Output the (x, y) coordinate of the center of the cell containing the given text.  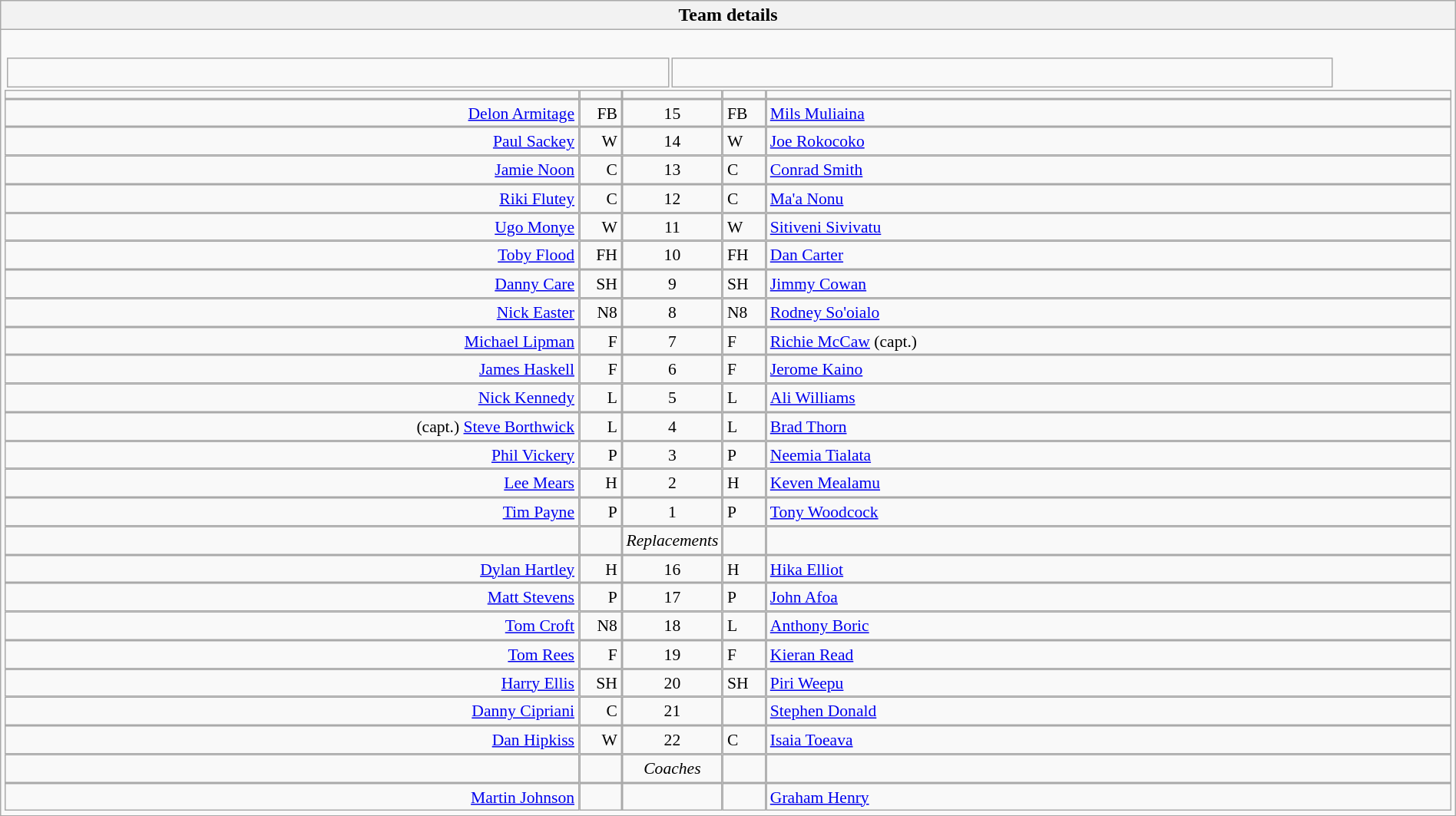
Tom Rees (292, 654)
Kieran Read (1109, 654)
Matt Stevens (292, 597)
8 (673, 312)
5 (673, 398)
Danny Care (292, 284)
Joe Rokocoko (1109, 141)
Hika Elliot (1109, 570)
2 (673, 484)
1 (673, 511)
Paul Sackey (292, 141)
16 (673, 570)
Graham Henry (1109, 797)
11 (673, 227)
10 (673, 255)
Dylan Hartley (292, 570)
12 (673, 198)
22 (673, 740)
Team details (728, 15)
Isaia Toeava (1109, 740)
Nick Easter (292, 312)
20 (673, 683)
17 (673, 597)
Replacements (673, 540)
3 (673, 454)
Nick Kennedy (292, 398)
Coaches (673, 768)
Ugo Monye (292, 227)
Ma'a Nonu (1109, 198)
6 (673, 370)
Danny Cipriani (292, 711)
Tim Payne (292, 511)
(capt.) Steve Borthwick (292, 427)
21 (673, 711)
Jerome Kaino (1109, 370)
Delon Armitage (292, 114)
Toby Flood (292, 255)
Tom Croft (292, 626)
19 (673, 654)
Jimmy Cowan (1109, 284)
Conrad Smith (1109, 170)
Harry Ellis (292, 683)
Neemia Tialata (1109, 454)
9 (673, 284)
18 (673, 626)
4 (673, 427)
Stephen Donald (1109, 711)
Keven Mealamu (1109, 484)
Lee Mears (292, 484)
Dan Carter (1109, 255)
13 (673, 170)
Dan Hipkiss (292, 740)
Richie McCaw (capt.) (1109, 341)
James Haskell (292, 370)
Sitiveni Sivivatu (1109, 227)
Mils Muliaina (1109, 114)
Anthony Boric (1109, 626)
Jamie Noon (292, 170)
Riki Flutey (292, 198)
John Afoa (1109, 597)
Brad Thorn (1109, 427)
Martin Johnson (292, 797)
Piri Weepu (1109, 683)
14 (673, 141)
Michael Lipman (292, 341)
Ali Williams (1109, 398)
15 (673, 114)
7 (673, 341)
Tony Woodcock (1109, 511)
Phil Vickery (292, 454)
Rodney So'oialo (1109, 312)
